For the text-containing cell, return its midpoint in (X, Y) coordinate format. 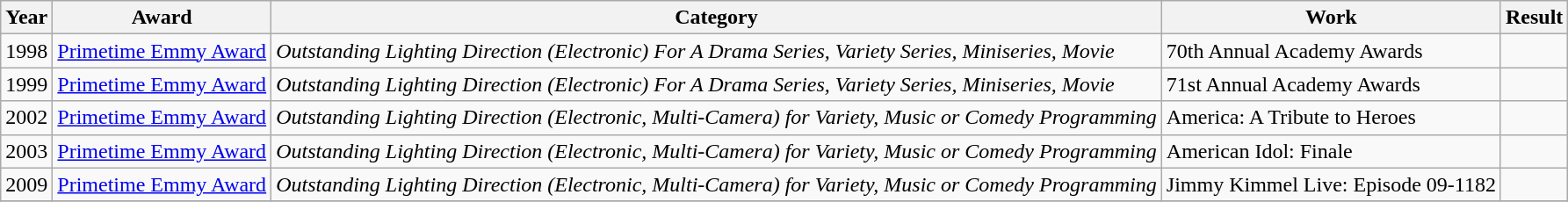
70th Annual Academy Awards (1331, 51)
1999 (26, 84)
Work (1331, 18)
71st Annual Academy Awards (1331, 84)
Result (1534, 18)
Award (162, 18)
Category (717, 18)
2003 (26, 151)
1998 (26, 51)
America: A Tribute to Heroes (1331, 118)
American Idol: Finale (1331, 151)
Year (26, 18)
Jimmy Kimmel Live: Episode 09-1182 (1331, 184)
2002 (26, 118)
2009 (26, 184)
